Detect which cell encompasses the target text, then output its [X, Y] center coordinate. 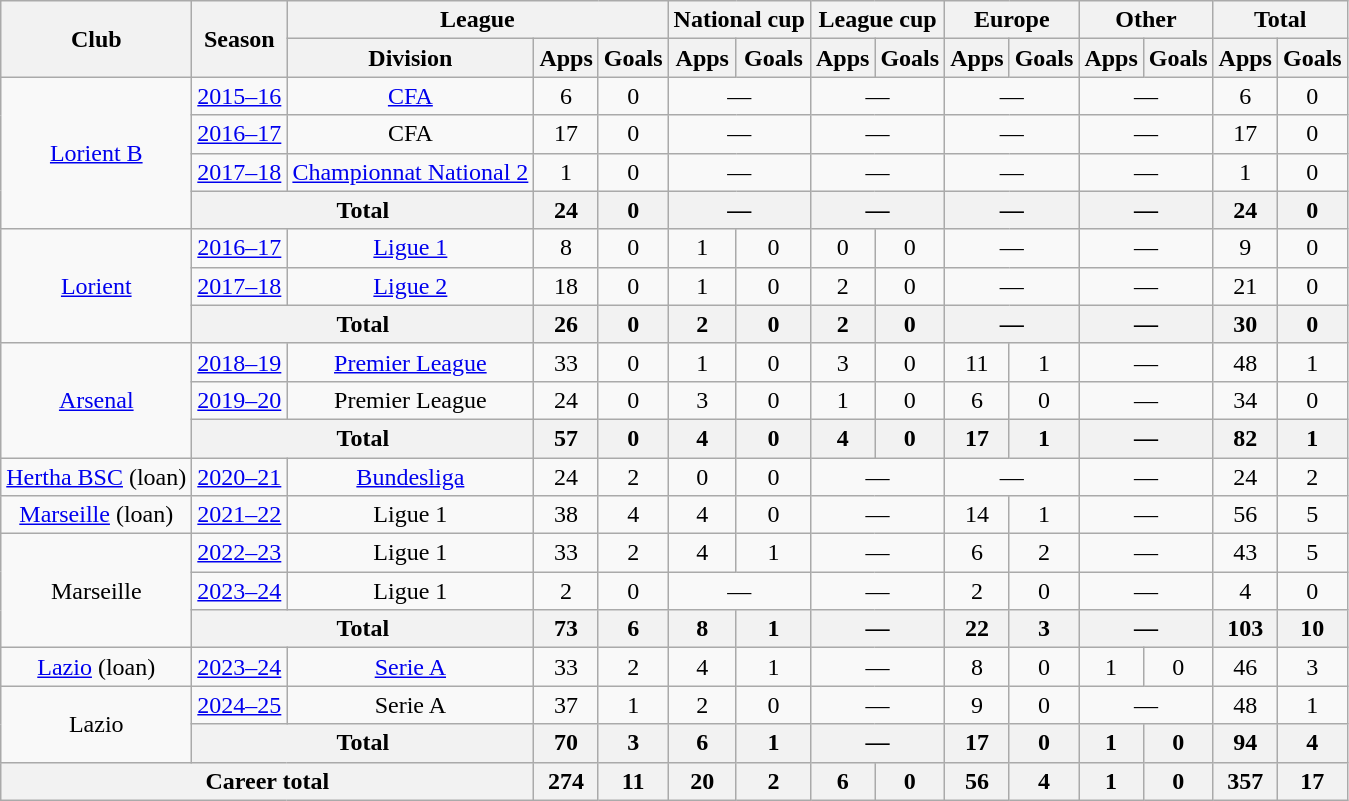
Lorient B [96, 153]
2022–23 [240, 553]
Arsenal [96, 400]
League [478, 20]
2021–22 [240, 515]
82 [1245, 438]
Championnat National 2 [410, 172]
26 [566, 324]
2015–16 [240, 96]
Bundesliga [410, 477]
Marseille [96, 591]
14 [977, 515]
34 [1245, 400]
37 [566, 705]
Marseille (loan) [96, 515]
2018–19 [240, 362]
18 [566, 286]
94 [1245, 743]
38 [566, 515]
Lazio [96, 724]
Division [410, 58]
57 [566, 438]
Europe [1012, 20]
Career total [268, 781]
357 [1245, 781]
70 [566, 743]
2024–25 [240, 705]
20 [702, 781]
22 [977, 629]
Lorient [96, 286]
274 [566, 781]
2019–20 [240, 400]
Season [240, 39]
43 [1245, 553]
30 [1245, 324]
73 [566, 629]
National cup [739, 20]
Hertha BSC (loan) [96, 477]
Other [1146, 20]
10 [1312, 629]
Ligue 2 [410, 286]
103 [1245, 629]
21 [1245, 286]
League cup [877, 20]
Club [96, 39]
46 [1245, 667]
Lazio (loan) [96, 667]
2020–21 [240, 477]
